Return (X, Y) of the center of cell containing provided text 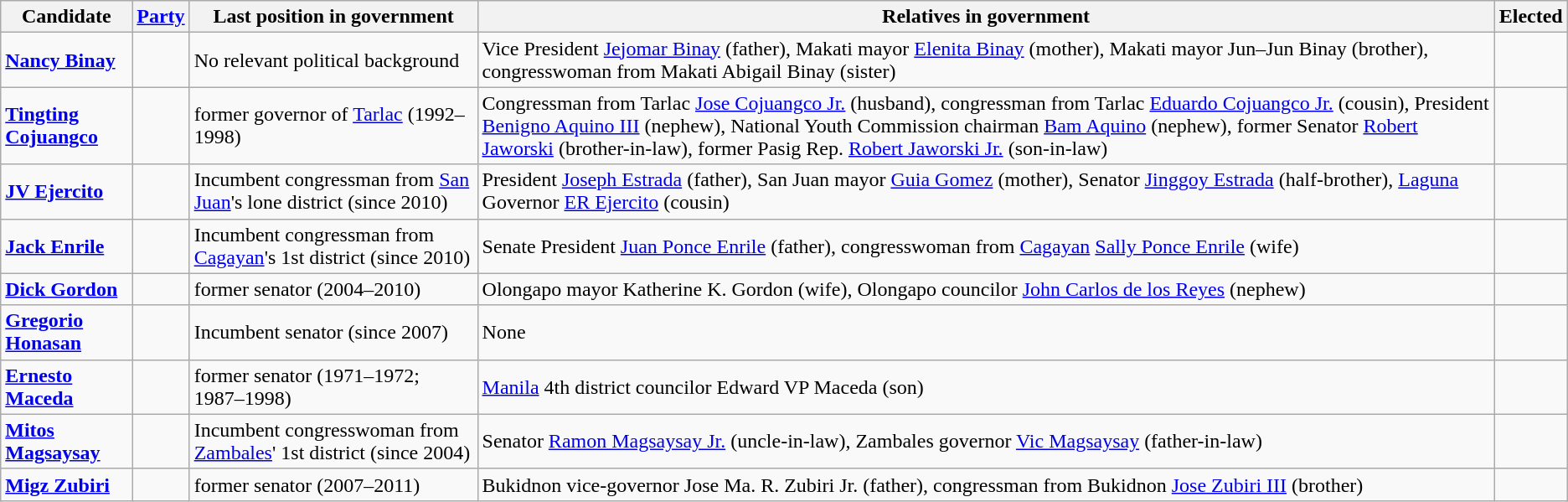
Senator Ramon Magsaysay Jr. (uncle-in-law), Zambales governor Vic Magsaysay (father-in-law) (986, 441)
Incumbent congressman from San Juan's lone district (since 2010) (333, 191)
former senator (2004–2010) (333, 289)
Last position in government (333, 17)
Incumbent senator (since 2007) (333, 332)
Olongapo mayor Katherine K. Gordon (wife), Olongapo councilor John Carlos de los Reyes (nephew) (986, 289)
Nancy Binay (67, 60)
Dick Gordon (67, 289)
Migz Zubiri (67, 484)
Incumbent congresswoman from Zambales' 1st district (since 2004) (333, 441)
Relatives in government (986, 17)
Mitos Magsaysay (67, 441)
Gregorio Honasan (67, 332)
Tingting Cojuangco (67, 126)
former senator (1971–1972; 1987–1998) (333, 387)
Senate President Juan Ponce Enrile (father), congresswoman from Cagayan Sally Ponce Enrile (wife) (986, 246)
JV Ejercito (67, 191)
Manila 4th district councilor Edward VP Maceda (son) (986, 387)
Elected (1531, 17)
Incumbent congressman from Cagayan's 1st district (since 2010) (333, 246)
President Joseph Estrada (father), San Juan mayor Guia Gomez (mother), Senator Jinggoy Estrada (half-brother), Laguna Governor ER Ejercito (cousin) (986, 191)
Party (161, 17)
Jack Enrile (67, 246)
No relevant political background (333, 60)
Bukidnon vice-governor Jose Ma. R. Zubiri Jr. (father), congressman from Bukidnon Jose Zubiri III (brother) (986, 484)
None (986, 332)
Candidate (67, 17)
Ernesto Maceda (67, 387)
former senator (2007–2011) (333, 484)
former governor of Tarlac (1992–1998) (333, 126)
